Scan for the cell matching the given text and deliver its [X, Y] coordinate at center. 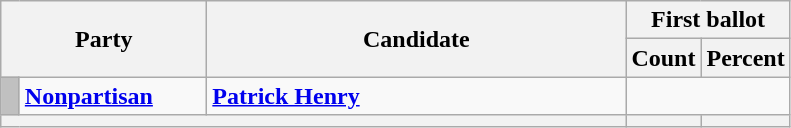
Candidate [416, 39]
Party [104, 39]
Percent [746, 58]
Patrick Henry [416, 96]
First ballot [708, 20]
Count [664, 58]
Nonpartisan [113, 96]
